Locate the cell with the specified text and output its [x, y] center coordinate. 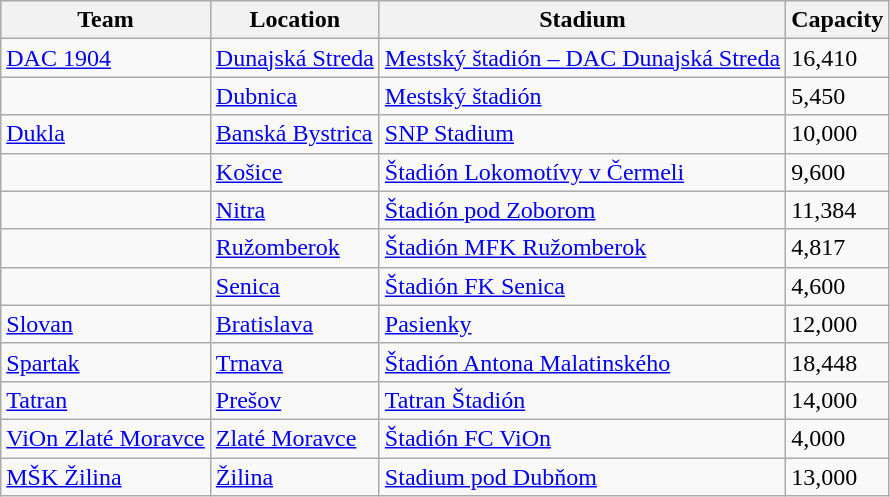
Prešov [294, 400]
Bratislava [294, 324]
Trnava [294, 362]
Mestský štadión – DAC Dunajská Streda [582, 58]
DAC 1904 [106, 58]
Tatran [106, 400]
Dunajská Streda [294, 58]
Mestský štadión [582, 96]
4,817 [838, 248]
4,000 [838, 438]
Stadium [582, 20]
SNP Stadium [582, 134]
Stadium pod Dubňom [582, 477]
Capacity [838, 20]
12,000 [838, 324]
16,410 [838, 58]
Košice [294, 172]
Team [106, 20]
Pasienky [582, 324]
Spartak [106, 362]
Štadión FK Senica [582, 286]
10,000 [838, 134]
Location [294, 20]
9,600 [838, 172]
Ružomberok [294, 248]
Dukla [106, 134]
MŠK Žilina [106, 477]
Štadión Antona Malatinského [582, 362]
Slovan [106, 324]
Žilina [294, 477]
Banská Bystrica [294, 134]
ViOn Zlaté Moravce [106, 438]
Senica [294, 286]
4,600 [838, 286]
18,448 [838, 362]
13,000 [838, 477]
11,384 [838, 210]
Nitra [294, 210]
Tatran Štadión [582, 400]
Štadión Lokomotívy v Čermeli [582, 172]
5,450 [838, 96]
Štadión FC ViOn [582, 438]
Štadión MFK Ružomberok [582, 248]
Dubnica [294, 96]
Štadión pod Zoborom [582, 210]
14,000 [838, 400]
Zlaté Moravce [294, 438]
